Determine the [x, y] coordinate at the center of the cell enclosing the given text.  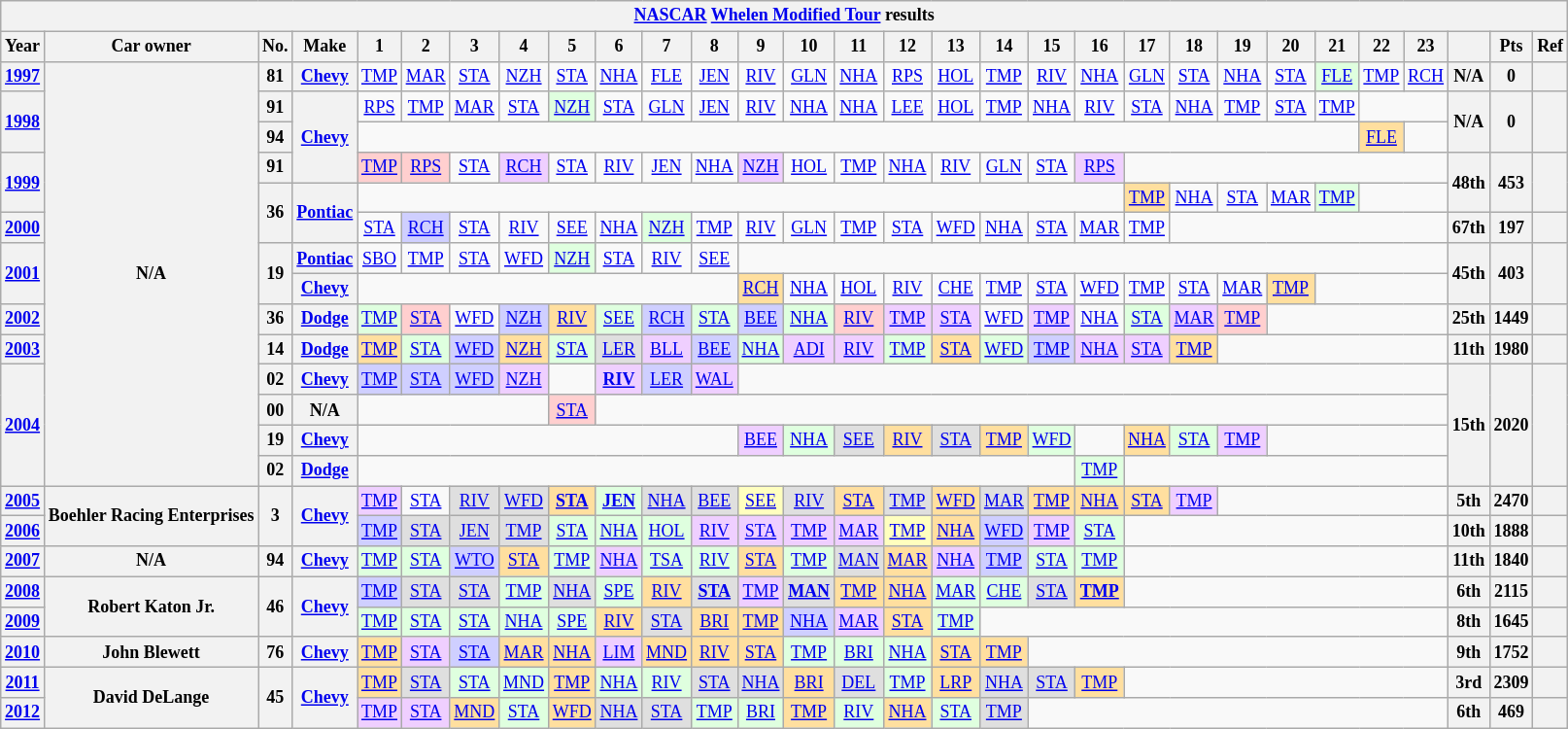
8 [714, 47]
22 [1381, 47]
17 [1147, 47]
15th [1469, 426]
20 [1291, 47]
1645 [1512, 622]
197 [1512, 227]
00 [276, 410]
11 [859, 47]
2003 [23, 350]
15 [1051, 47]
2000 [23, 227]
No. [276, 47]
46 [276, 607]
5th [1469, 502]
9th [1469, 651]
1888 [1512, 531]
45 [276, 698]
403 [1512, 273]
16 [1100, 47]
1840 [1512, 562]
67th [1469, 227]
13 [956, 47]
2001 [23, 273]
2 [426, 47]
1449 [1512, 319]
WTO [474, 562]
1997 [23, 76]
2012 [23, 713]
Make [324, 47]
2309 [1512, 682]
John Blewett [151, 651]
SBO [380, 259]
2020 [1512, 426]
LEE [907, 107]
1998 [23, 121]
4 [525, 47]
18 [1194, 47]
Boehler Racing Enterprises [151, 516]
BLL [666, 350]
2115 [1512, 591]
6 [619, 47]
1752 [1512, 651]
76 [276, 651]
12 [907, 47]
9 [761, 47]
469 [1512, 713]
2005 [23, 502]
LIM [619, 651]
10th [1469, 531]
1999 [23, 183]
3rd [1469, 682]
WAL [714, 379]
Robert Katon Jr. [151, 607]
TSA [666, 562]
2010 [23, 651]
2009 [23, 622]
2007 [23, 562]
NASCAR Whelen Modified Tour results [785, 16]
DEL [859, 682]
1980 [1512, 350]
2004 [23, 426]
81 [276, 76]
Year [23, 47]
5 [571, 47]
1 [380, 47]
45th [1469, 273]
ADI [809, 350]
2002 [23, 319]
21 [1337, 47]
25th [1469, 319]
David DeLange [151, 698]
2008 [23, 591]
10 [809, 47]
7 [666, 47]
2011 [23, 682]
453 [1512, 183]
Car owner [151, 47]
2006 [23, 531]
8th [1469, 622]
Ref [1551, 47]
LRP [956, 682]
48th [1469, 183]
2470 [1512, 502]
Pts [1512, 47]
23 [1426, 47]
